Scan for the cell matching the given text and deliver its (x, y) coordinate at center. 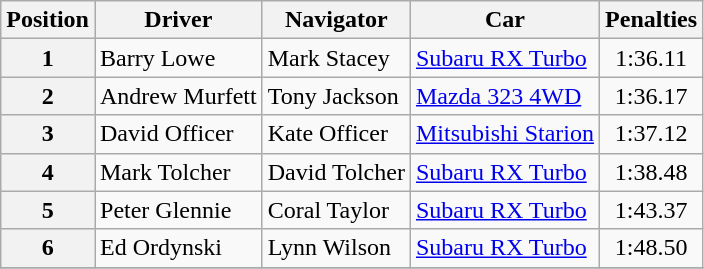
1:36.17 (652, 96)
Mazda 323 4WD (504, 96)
Lynn Wilson (336, 248)
Mitsubishi Starion (504, 134)
2 (48, 96)
Andrew Murfett (178, 96)
Driver (178, 20)
Coral Taylor (336, 210)
Car (504, 20)
1 (48, 58)
Mark Stacey (336, 58)
Position (48, 20)
6 (48, 248)
Mark Tolcher (178, 172)
Barry Lowe (178, 58)
4 (48, 172)
Penalties (652, 20)
1:43.37 (652, 210)
5 (48, 210)
3 (48, 134)
Peter Glennie (178, 210)
Kate Officer (336, 134)
David Officer (178, 134)
1:37.12 (652, 134)
Ed Ordynski (178, 248)
1:48.50 (652, 248)
Navigator (336, 20)
Tony Jackson (336, 96)
David Tolcher (336, 172)
1:36.11 (652, 58)
1:38.48 (652, 172)
